Return [X, Y] of the center of cell containing provided text 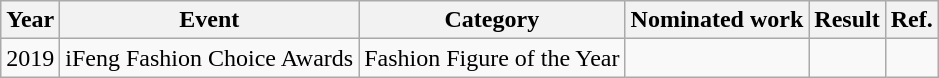
2019 [30, 58]
Result [847, 20]
Category [492, 20]
Fashion Figure of the Year [492, 58]
iFeng Fashion Choice Awards [210, 58]
Nominated work [717, 20]
Event [210, 20]
Year [30, 20]
Ref. [912, 20]
